Detect which cell encompasses the target text, then output its [X, Y] center coordinate. 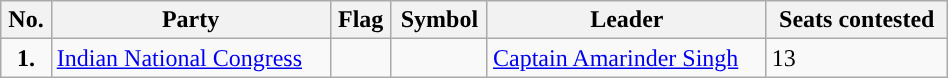
Indian National Congress [190, 58]
Leader [626, 20]
Flag [360, 20]
Party [190, 20]
Symbol [439, 20]
13 [856, 58]
No. [26, 20]
1. [26, 58]
Captain Amarinder Singh [626, 58]
Seats contested [856, 20]
